Extract the (X, Y) coordinate from the center of the cell holding the provided text.  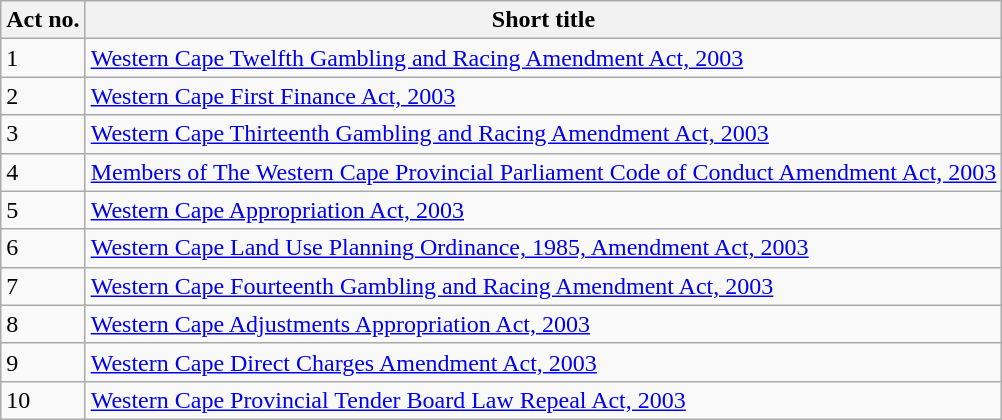
7 (43, 286)
2 (43, 96)
Western Cape First Finance Act, 2003 (544, 96)
5 (43, 210)
Western Cape Adjustments Appropriation Act, 2003 (544, 324)
Act no. (43, 20)
Western Cape Twelfth Gambling and Racing Amendment Act, 2003 (544, 58)
Western Cape Provincial Tender Board Law Repeal Act, 2003 (544, 400)
8 (43, 324)
Western Cape Appropriation Act, 2003 (544, 210)
10 (43, 400)
Western Cape Thirteenth Gambling and Racing Amendment Act, 2003 (544, 134)
Short title (544, 20)
3 (43, 134)
9 (43, 362)
Western Cape Land Use Planning Ordinance, 1985, Amendment Act, 2003 (544, 248)
6 (43, 248)
1 (43, 58)
4 (43, 172)
Members of The Western Cape Provincial Parliament Code of Conduct Amendment Act, 2003 (544, 172)
Western Cape Direct Charges Amendment Act, 2003 (544, 362)
Western Cape Fourteenth Gambling and Racing Amendment Act, 2003 (544, 286)
